Determine the [x, y] coordinate at the center of the cell enclosing the given text.  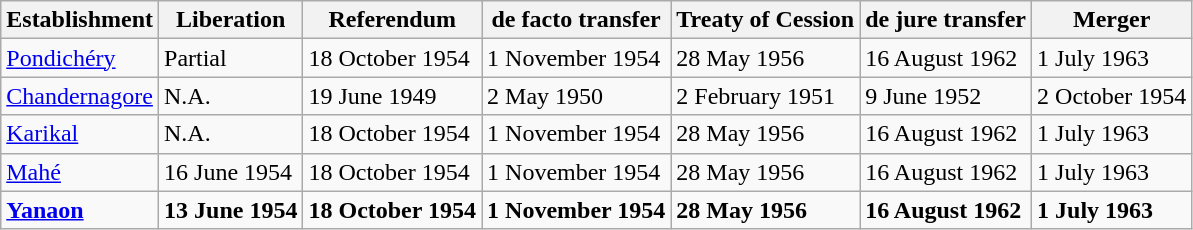
Yanaon [80, 210]
Establishment [80, 20]
Karikal [80, 134]
2 October 1954 [1112, 96]
13 June 1954 [231, 210]
Partial [231, 58]
9 June 1952 [946, 96]
Referendum [392, 20]
Liberation [231, 20]
Merger [1112, 20]
Treaty of Cession [766, 20]
2 February 1951 [766, 96]
Pondichéry [80, 58]
19 June 1949 [392, 96]
2 May 1950 [576, 96]
de jure transfer [946, 20]
16 June 1954 [231, 172]
Mahé [80, 172]
de facto transfer [576, 20]
Chandernagore [80, 96]
